Capture the cell that displays the provided text and extract its [x, y] central coordinate. 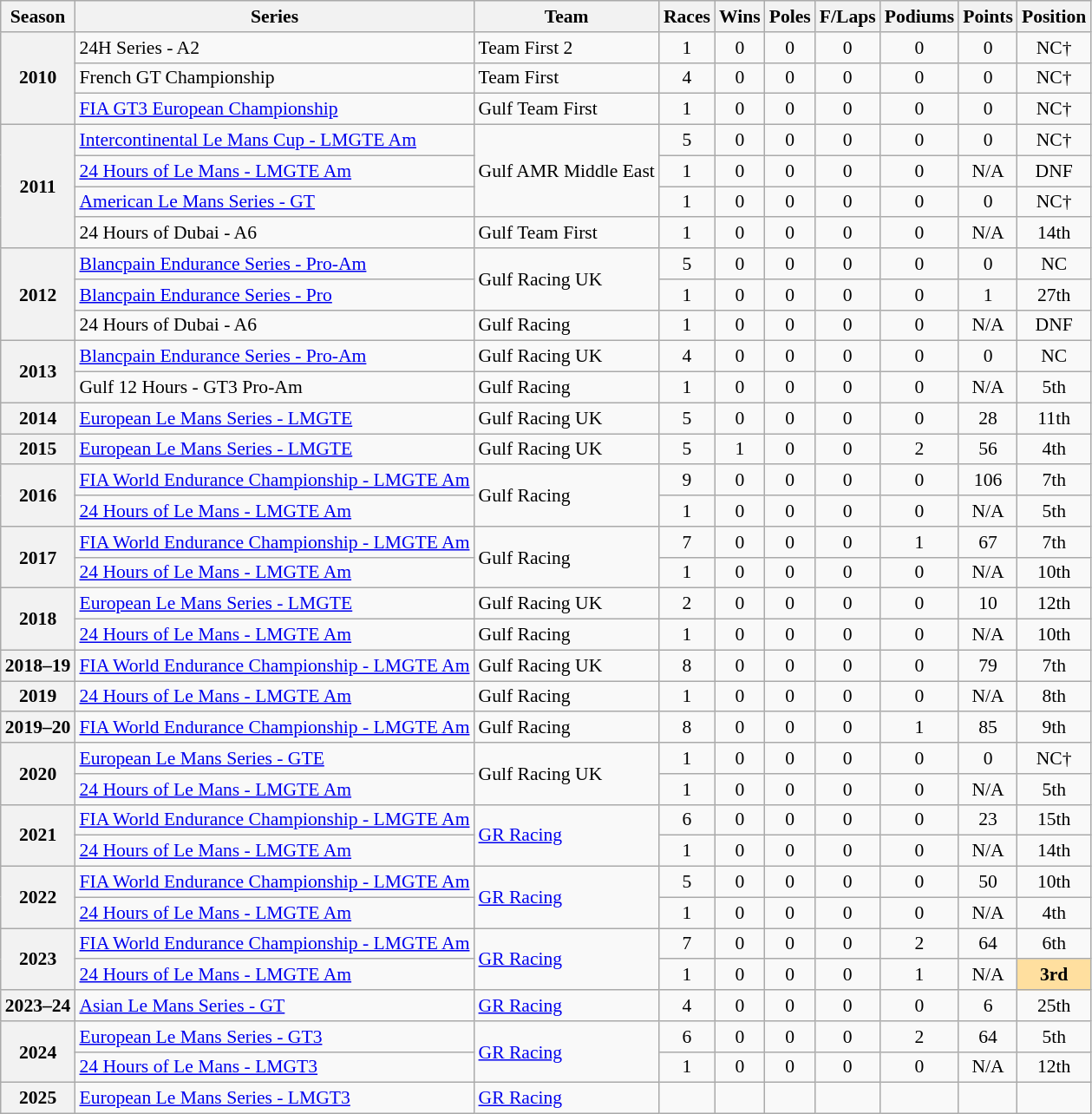
Season [38, 16]
Intercontinental Le Mans Cup - LMGTE Am [274, 141]
67 [988, 542]
Team First 2 [566, 48]
3rd [1054, 975]
Blancpain Endurance Series - Pro [274, 295]
French GT Championship [274, 78]
2018 [38, 619]
Podiums [919, 16]
European Le Mans Series - GTE [274, 758]
2014 [38, 418]
10 [988, 604]
Races [687, 16]
Points [988, 16]
28 [988, 418]
79 [988, 665]
Series [274, 16]
Gulf AMR Middle East [566, 172]
2011 [38, 187]
23 [988, 820]
2010 [38, 78]
2025 [38, 1098]
2020 [38, 774]
Team First [566, 78]
50 [988, 882]
2024 [38, 1052]
American Le Mans Series - GT [274, 202]
2022 [38, 897]
56 [988, 449]
2013 [38, 371]
2018–19 [38, 665]
2017 [38, 557]
Asian Le Mans Series - GT [274, 1006]
9th [1054, 728]
8th [1054, 697]
2023 [38, 960]
Wins [740, 16]
15th [1054, 820]
Team [566, 16]
2016 [38, 496]
Gulf 12 Hours - GT3 Pro-Am [274, 388]
11th [1054, 418]
9 [687, 481]
European Le Mans Series - GT3 [274, 1037]
85 [988, 728]
2023–24 [38, 1006]
25th [1054, 1006]
F/Laps [848, 16]
106 [988, 481]
24H Series - A2 [274, 48]
2019–20 [38, 728]
Position [1054, 16]
27th [1054, 295]
European Le Mans Series - LMGT3 [274, 1098]
2021 [38, 835]
Poles [790, 16]
2019 [38, 697]
FIA GT3 European Championship [274, 109]
6th [1054, 944]
24 Hours of Le Mans - LMGT3 [274, 1067]
2012 [38, 295]
2015 [38, 449]
